For the text-containing cell, return its midpoint in [x, y] coordinate format. 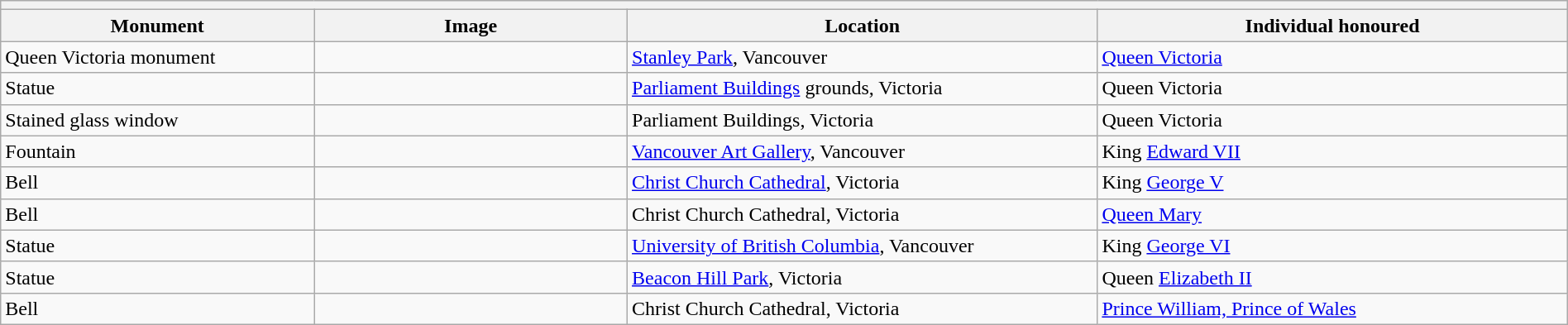
Queen Mary [1332, 214]
Queen Elizabeth II [1332, 277]
Beacon Hill Park, Victoria [863, 277]
Parliament Buildings grounds, Victoria [863, 88]
Location [863, 26]
Prince William, Prince of Wales [1332, 308]
Stanley Park, Vancouver [863, 57]
King Edward VII [1332, 151]
Fountain [157, 151]
Vancouver Art Gallery, Vancouver [863, 151]
Parliament Buildings, Victoria [863, 120]
Queen Victoria monument [157, 57]
King George V [1332, 183]
King George VI [1332, 246]
Stained glass window [157, 120]
Monument [157, 26]
Individual honoured [1332, 26]
University of British Columbia, Vancouver [863, 246]
Image [471, 26]
